Return the [X, Y] coordinate for the center point of the cell that contains the specified text.  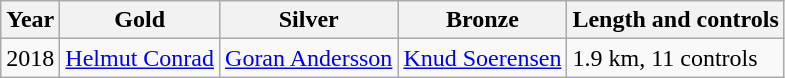
Length and controls [676, 20]
Helmut Conrad [140, 58]
Silver [309, 20]
2018 [30, 58]
1.9 km, 11 controls [676, 58]
Year [30, 20]
Bronze [482, 20]
Gold [140, 20]
Knud Soerensen [482, 58]
Goran Andersson [309, 58]
